Output the [x, y] coordinate of the center of the cell containing the given text.  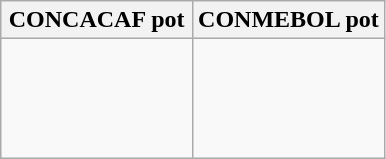
CONCACAF pot [97, 20]
CONMEBOL pot [289, 20]
